From the cell containing the given text, extract its center point as (X, Y) coordinate. 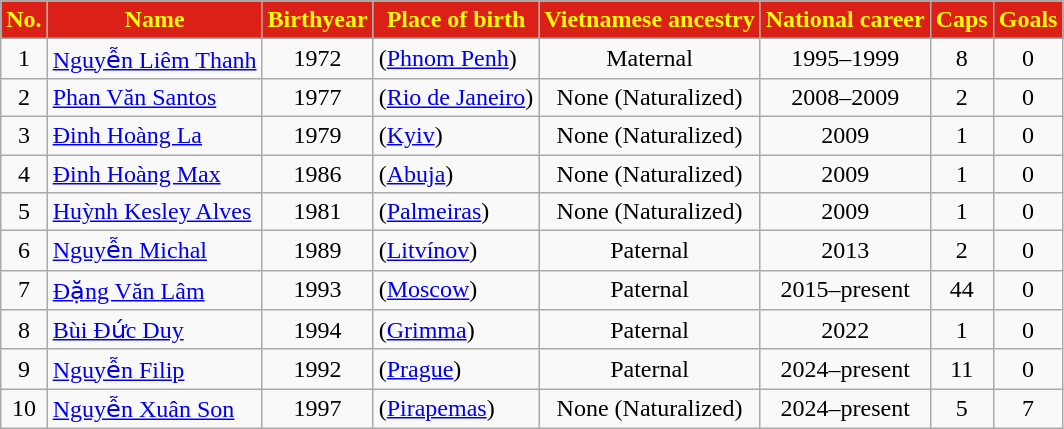
(Pirapemas) (456, 409)
Phan Văn Santos (154, 97)
(Grimma) (456, 330)
Đinh Hoàng La (154, 135)
Maternal (650, 59)
1994 (318, 330)
1986 (318, 173)
2022 (845, 330)
1981 (318, 212)
Đinh Hoàng Max (154, 173)
Goals (1028, 20)
Name (154, 20)
(Rio de Janeiro) (456, 97)
(Kyiv) (456, 135)
No. (24, 20)
1997 (318, 409)
(Phnom Penh) (456, 59)
(Litvínov) (456, 251)
1995–1999 (845, 59)
Nguyễn Xuân Son (154, 409)
2015–present (845, 290)
Caps (962, 20)
1977 (318, 97)
4 (24, 173)
10 (24, 409)
Nguyễn Filip (154, 369)
1972 (318, 59)
Nguyễn Liêm Thanh (154, 59)
1989 (318, 251)
(Moscow) (456, 290)
Bùi Đức Duy (154, 330)
9 (24, 369)
6 (24, 251)
Huỳnh Kesley Alves (154, 212)
1993 (318, 290)
1992 (318, 369)
(Palmeiras) (456, 212)
Birthyear (318, 20)
Place of birth (456, 20)
11 (962, 369)
Vietnamese ancestry (650, 20)
National career (845, 20)
44 (962, 290)
Đặng Văn Lâm (154, 290)
(Prague) (456, 369)
2008–2009 (845, 97)
2013 (845, 251)
Nguyễn Michal (154, 251)
(Abuja) (456, 173)
1979 (318, 135)
3 (24, 135)
